Return the (X, Y) coordinate for the center point of the cell that contains the specified text.  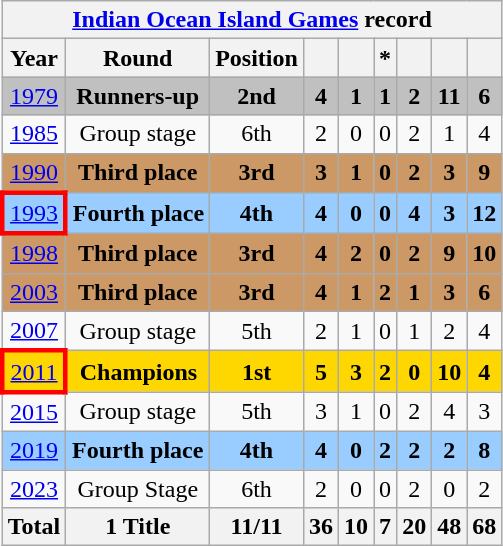
1998 (34, 254)
2023 (34, 489)
2nd (257, 96)
1st (257, 372)
11 (450, 96)
Position (257, 58)
2007 (34, 331)
Champions (138, 372)
1 Title (138, 527)
36 (320, 527)
11/11 (257, 527)
5 (320, 372)
2011 (34, 372)
7 (386, 527)
68 (484, 527)
1993 (34, 214)
* (386, 58)
Runners-up (138, 96)
48 (450, 527)
2003 (34, 292)
1990 (34, 173)
Total (34, 527)
2019 (34, 450)
1985 (34, 134)
2015 (34, 412)
8 (484, 450)
1979 (34, 96)
20 (414, 527)
Indian Ocean Island Games record (252, 20)
Group Stage (138, 489)
12 (484, 214)
Year (34, 58)
Round (138, 58)
